Locate the cell with the specified text and output its [x, y] center coordinate. 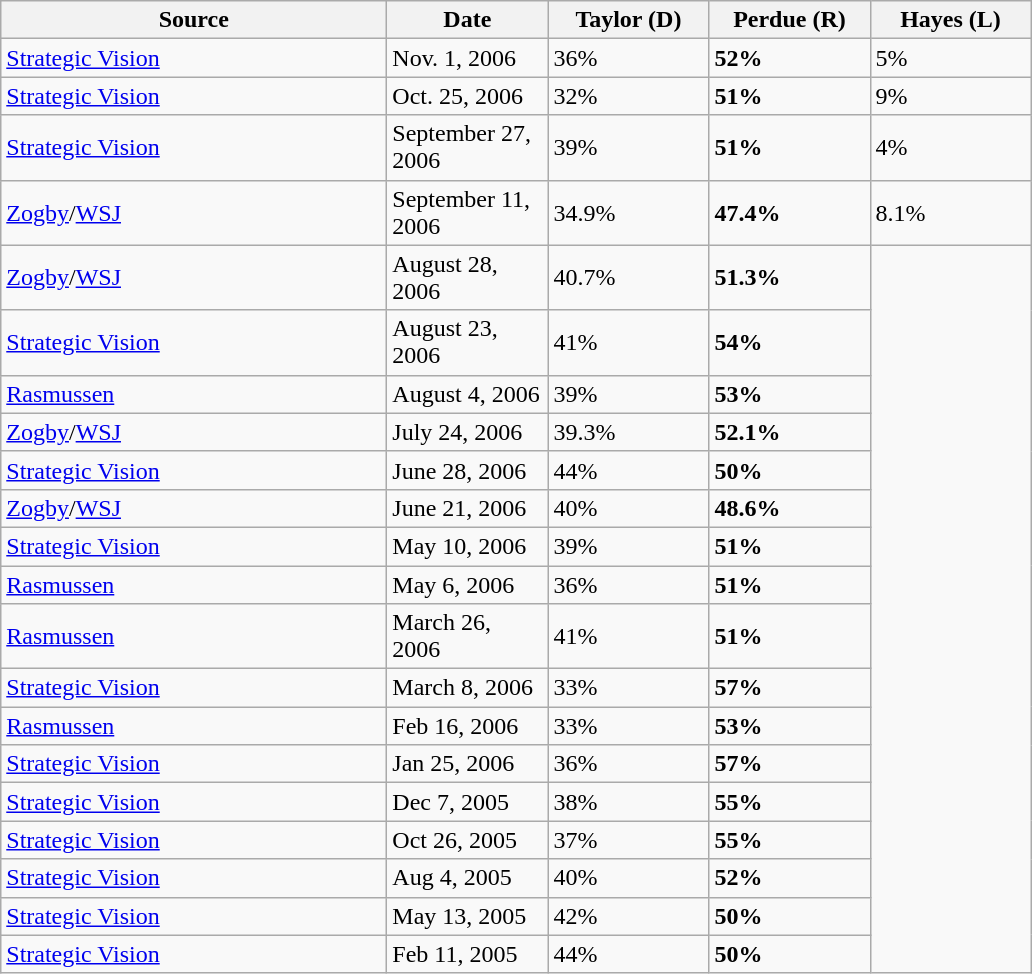
Oct. 25, 2006 [468, 96]
May 6, 2006 [468, 585]
40.7% [628, 278]
Date [468, 20]
May 13, 2005 [468, 916]
Source [194, 20]
Jan 25, 2006 [468, 764]
37% [628, 840]
September 11, 2006 [468, 212]
8.1% [950, 212]
July 24, 2006 [468, 432]
Aug 4, 2005 [468, 878]
9% [950, 96]
Feb 11, 2005 [468, 954]
August 4, 2006 [468, 394]
March 26, 2006 [468, 636]
38% [628, 802]
48.6% [790, 508]
47.4% [790, 212]
August 23, 2006 [468, 342]
42% [628, 916]
39.3% [628, 432]
June 21, 2006 [468, 508]
Hayes (L) [950, 20]
Feb 16, 2006 [468, 726]
May 10, 2006 [468, 546]
Dec 7, 2005 [468, 802]
5% [950, 58]
34.9% [628, 212]
June 28, 2006 [468, 470]
August 28, 2006 [468, 278]
51.3% [790, 278]
Nov. 1, 2006 [468, 58]
March 8, 2006 [468, 688]
Perdue (R) [790, 20]
September 27, 2006 [468, 148]
4% [950, 148]
Oct 26, 2005 [468, 840]
32% [628, 96]
52.1% [790, 432]
54% [790, 342]
Taylor (D) [628, 20]
